For the text-containing cell, return its midpoint in [X, Y] coordinate format. 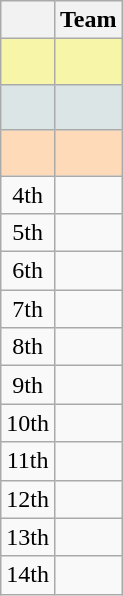
9th [28, 385]
10th [28, 423]
11th [28, 461]
8th [28, 347]
13th [28, 537]
7th [28, 309]
4th [28, 195]
14th [28, 575]
Team [88, 20]
5th [28, 233]
6th [28, 271]
12th [28, 499]
